Determine the [X, Y] coordinate at the center of the cell enclosing the given text.  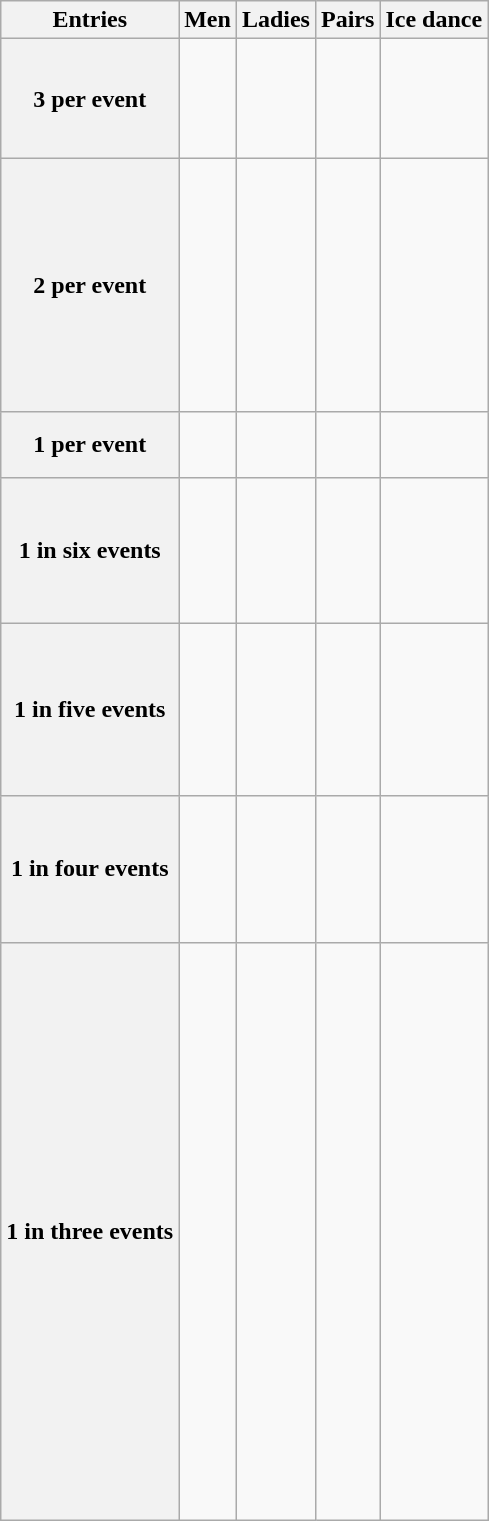
1 in five events [90, 710]
Ice dance [434, 20]
3 per event [90, 98]
1 in three events [90, 1231]
Pairs [347, 20]
Ladies [276, 20]
1 in four events [90, 869]
Men [208, 20]
1 in six events [90, 550]
2 per event [90, 285]
Entries [90, 20]
1 per event [90, 444]
